Determine the (X, Y) coordinate at the center of the cell enclosing the given text.  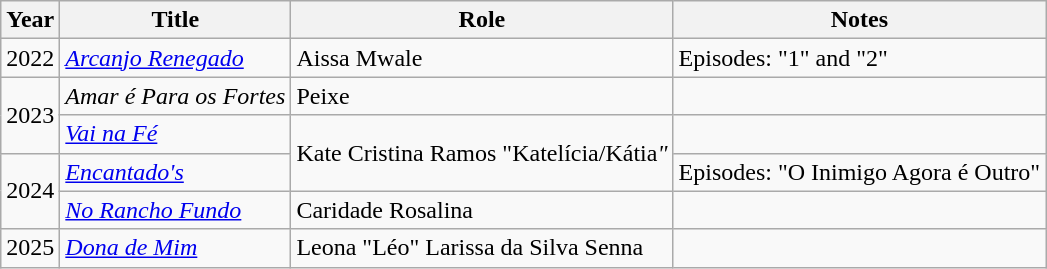
Encantado's (176, 172)
Kate Cristina Ramos "Katelícia/Kátia" (482, 153)
Dona de Mim (176, 248)
Amar é Para os Fortes (176, 96)
2024 (30, 191)
Episodes: "O Inimigo Agora é Outro" (860, 172)
Leona "Léo" Larissa da Silva Senna (482, 248)
Caridade Rosalina (482, 210)
No Rancho Fundo (176, 210)
Peixe (482, 96)
Title (176, 20)
Aissa Mwale (482, 58)
Vai na Fé (176, 134)
2022 (30, 58)
Year (30, 20)
2025 (30, 248)
Notes (860, 20)
Arcanjo Renegado (176, 58)
Episodes: "1" and "2" (860, 58)
Role (482, 20)
2023 (30, 115)
